Determine the [x, y] coordinate at the center of the cell enclosing the given text.  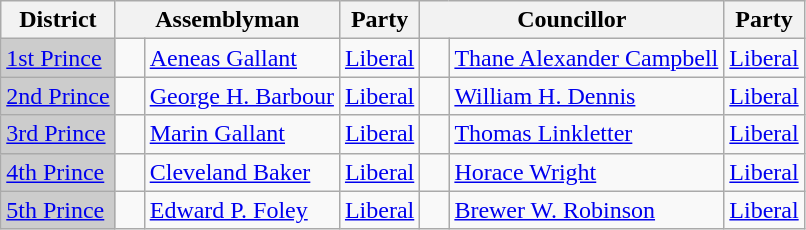
Edward P. Foley [242, 210]
Brewer W. Robinson [586, 210]
4th Prince [58, 172]
Cleveland Baker [242, 172]
2nd Prince [58, 96]
George H. Barbour [242, 96]
William H. Dennis [586, 96]
Councillor [572, 20]
Aeneas Gallant [242, 58]
District [58, 20]
Thane Alexander Campbell [586, 58]
1st Prince [58, 58]
5th Prince [58, 210]
Horace Wright [586, 172]
Thomas Linkletter [586, 134]
3rd Prince [58, 134]
Assemblyman [227, 20]
Marin Gallant [242, 134]
